From the cell containing the given text, extract its center point as [x, y] coordinate. 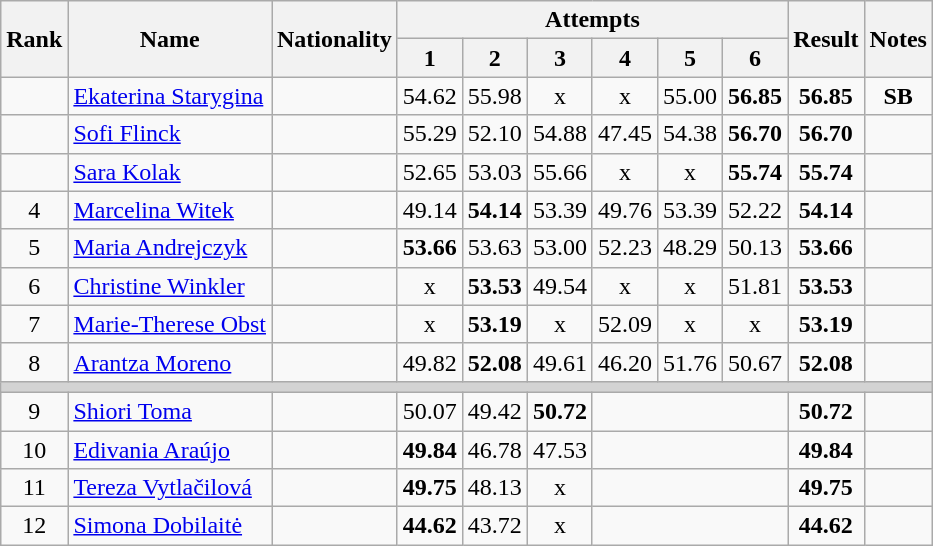
Edivania Araújo [170, 449]
7 [34, 324]
Result [826, 39]
Marie-Therese Obst [170, 324]
9 [34, 411]
10 [34, 449]
53.63 [494, 248]
Maria Andrejczyk [170, 248]
49.14 [430, 210]
46.78 [494, 449]
1 [430, 58]
55.98 [494, 96]
51.81 [756, 286]
48.13 [494, 488]
51.76 [690, 362]
55.66 [560, 172]
54.88 [560, 134]
52.22 [756, 210]
Name [170, 39]
47.45 [624, 134]
Ekaterina Starygina [170, 96]
50.67 [756, 362]
48.29 [690, 248]
43.72 [494, 526]
53.00 [560, 248]
49.61 [560, 362]
54.38 [690, 134]
49.42 [494, 411]
50.07 [430, 411]
49.76 [624, 210]
52.10 [494, 134]
11 [34, 488]
Nationality [335, 39]
Christine Winkler [170, 286]
12 [34, 526]
8 [34, 362]
54.62 [430, 96]
Sofi Flinck [170, 134]
53.03 [494, 172]
52.65 [430, 172]
46.20 [624, 362]
49.82 [430, 362]
47.53 [560, 449]
SB [898, 96]
Attempts [592, 20]
Shiori Toma [170, 411]
55.00 [690, 96]
Rank [34, 39]
50.13 [756, 248]
Arantza Moreno [170, 362]
Marcelina Witek [170, 210]
Sara Kolak [170, 172]
2 [494, 58]
52.09 [624, 324]
55.29 [430, 134]
Notes [898, 39]
Simona Dobilaitė [170, 526]
52.23 [624, 248]
Tereza Vytlačilová [170, 488]
49.54 [560, 286]
3 [560, 58]
